Provide the [x, y] coordinate of the cell's center where the given text is located.  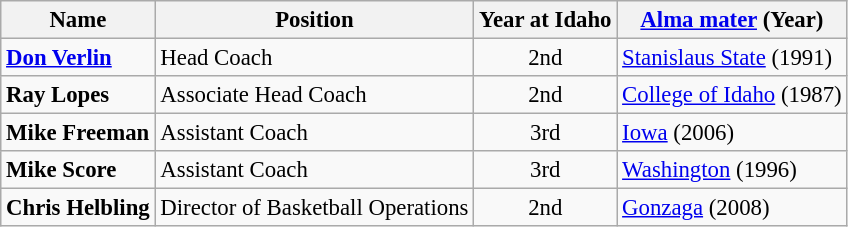
Director of Basketball Operations [314, 208]
Stanislaus State (1991) [732, 58]
Don Verlin [78, 58]
College of Idaho (1987) [732, 95]
Iowa (2006) [732, 133]
Head Coach [314, 58]
Chris Helbling [78, 208]
Mike Freeman [78, 133]
Associate Head Coach [314, 95]
Ray Lopes [78, 95]
Name [78, 20]
Gonzaga (2008) [732, 208]
Year at Idaho [546, 20]
Washington (1996) [732, 170]
Position [314, 20]
Mike Score [78, 170]
Alma mater (Year) [732, 20]
